For the text-containing cell, return its midpoint in (X, Y) coordinate format. 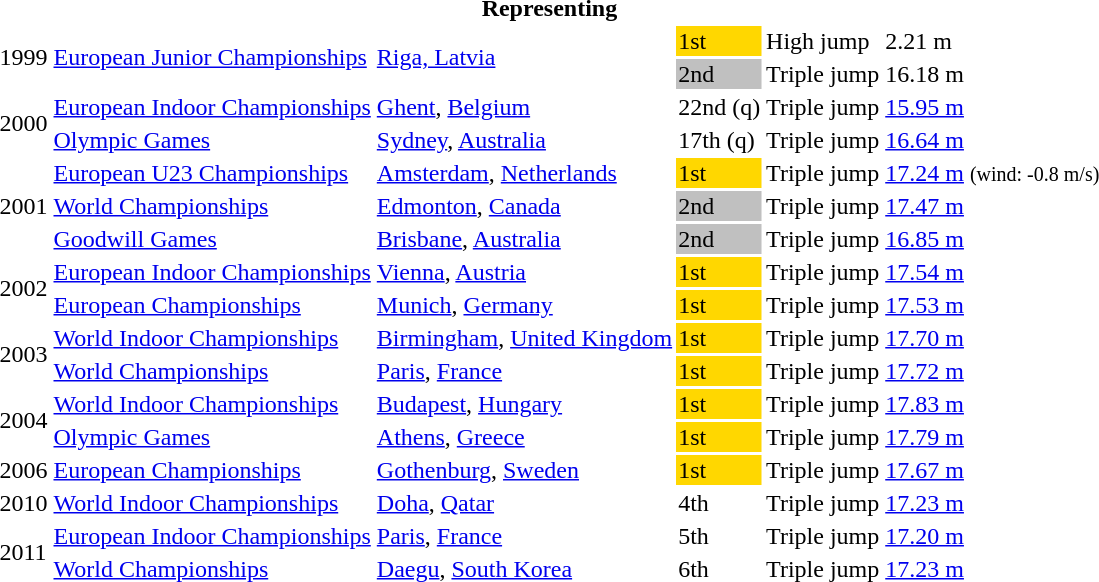
22nd (q) (720, 107)
Vienna, Austria (524, 272)
Ghent, Belgium (524, 107)
High jump (823, 41)
17th (q) (720, 140)
Birmingham, United Kingdom (524, 338)
European U23 Championships (212, 173)
Brisbane, Australia (524, 239)
Sydney, Australia (524, 140)
Riga, Latvia (524, 58)
5th (720, 536)
Budapest, Hungary (524, 404)
Edmonton, Canada (524, 206)
Athens, Greece (524, 437)
Gothenburg, Sweden (524, 470)
Amsterdam, Netherlands (524, 173)
Goodwill Games (212, 239)
European Junior Championships (212, 58)
Doha, Qatar (524, 503)
4th (720, 503)
Munich, Germany (524, 305)
